Provide the (X, Y) coordinate of the cell's center where the given text is located.  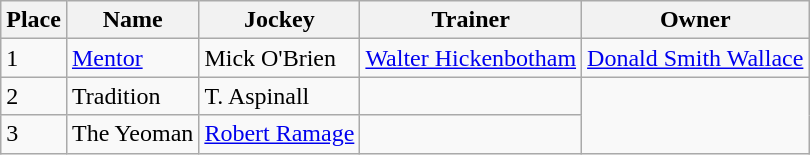
Donald Smith Wallace (696, 58)
Jockey (280, 20)
3 (34, 134)
Robert Ramage (280, 134)
T. Aspinall (280, 96)
Mick O'Brien (280, 58)
Mentor (132, 58)
Name (132, 20)
Owner (696, 20)
Tradition (132, 96)
Trainer (471, 20)
Walter Hickenbotham (471, 58)
1 (34, 58)
2 (34, 96)
The Yeoman (132, 134)
Place (34, 20)
